Pinpoint the cell where the given text exists, returning its [X, Y] midpoint coordinate. 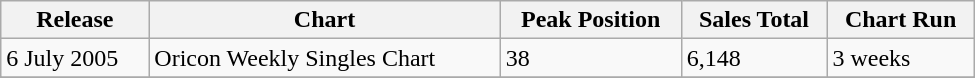
3 weeks [900, 58]
Peak Position [590, 20]
6,148 [754, 58]
Release [75, 20]
6 July 2005 [75, 58]
Chart [324, 20]
38 [590, 58]
Sales Total [754, 20]
Chart Run [900, 20]
Oricon Weekly Singles Chart [324, 58]
